Identify which cell holds the provided text, then report its (X, Y) central coordinate. 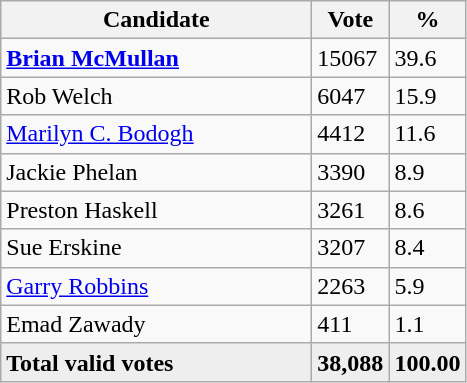
100.00 (428, 362)
Brian McMullan (156, 58)
39.6 (428, 58)
Emad Zawady (156, 324)
8.4 (428, 248)
Preston Haskell (156, 210)
Jackie Phelan (156, 172)
5.9 (428, 286)
% (428, 20)
Marilyn C. Bodogh (156, 134)
3261 (350, 210)
8.6 (428, 210)
1.1 (428, 324)
38,088 (350, 362)
2263 (350, 286)
15067 (350, 58)
Vote (350, 20)
4412 (350, 134)
3207 (350, 248)
Total valid votes (156, 362)
6047 (350, 96)
3390 (350, 172)
11.6 (428, 134)
8.9 (428, 172)
Garry Robbins (156, 286)
411 (350, 324)
15.9 (428, 96)
Rob Welch (156, 96)
Candidate (156, 20)
Sue Erskine (156, 248)
